Search for the cell housing the specified text and yield its [X, Y] center coordinate. 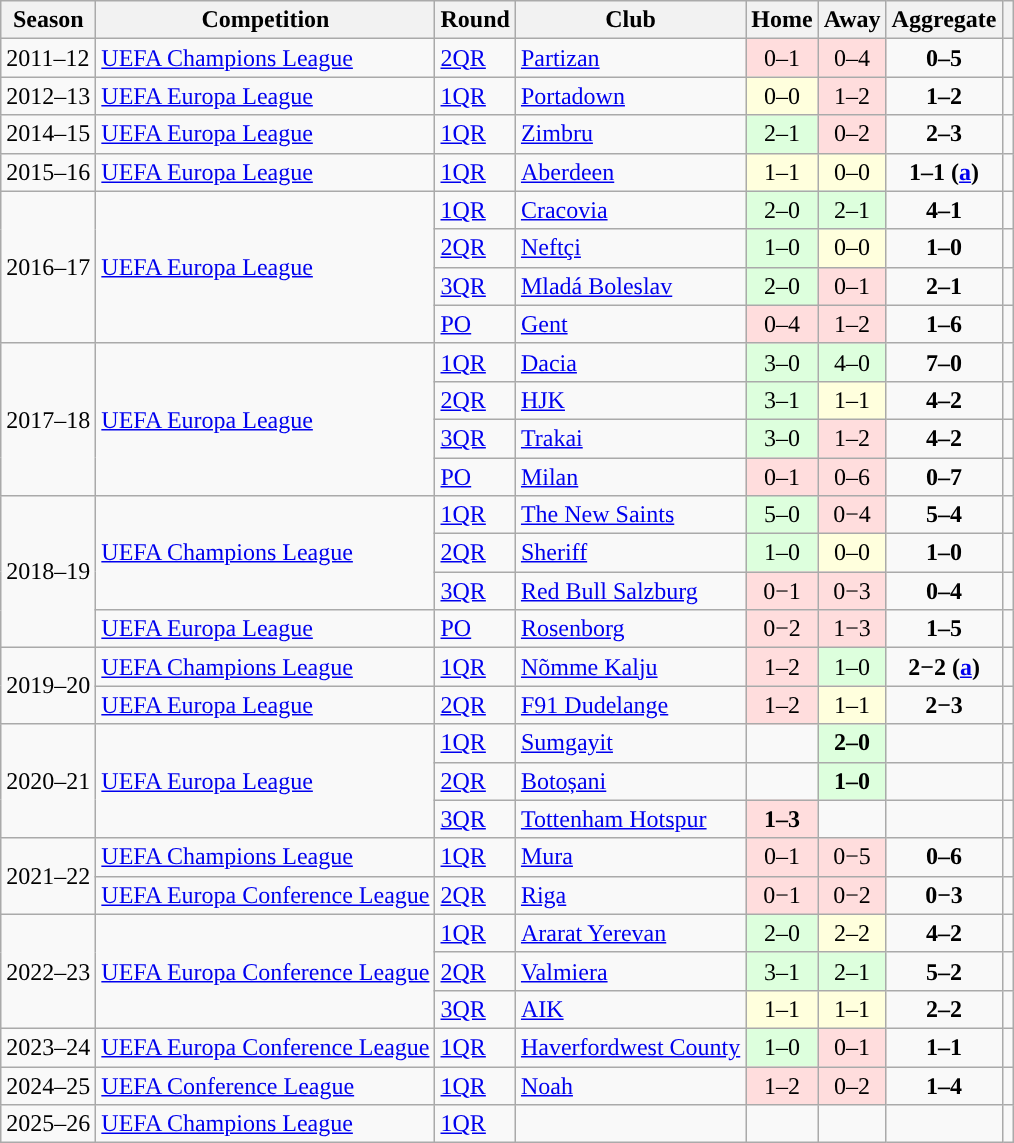
Mladá Boleslav [630, 286]
Gent [630, 324]
The New Saints [630, 515]
1−3 [852, 629]
2018–19 [48, 572]
2014–15 [48, 134]
1–1 (a) [944, 172]
1–5 [944, 629]
5–0 [782, 515]
Botoșani [630, 781]
Aberdeen [630, 172]
Riga [630, 895]
2015–16 [48, 172]
Ararat Yerevan [630, 933]
1–3 [782, 819]
AIK [630, 1009]
2019–20 [48, 686]
2020–21 [48, 781]
Valmiera [630, 971]
Neftçi [630, 248]
F91 Dudelange [630, 705]
0−5 [852, 857]
Red Bull Salzburg [630, 591]
Trakai [630, 438]
0–7 [944, 477]
5–4 [944, 515]
2021–22 [48, 876]
Round [475, 20]
2–3 [944, 134]
4–1 [944, 210]
2−2 (a) [944, 667]
Aggregate [944, 20]
2012–13 [48, 96]
2−3 [944, 705]
Season [48, 20]
Mura [630, 857]
Club [630, 20]
2025–26 [48, 1124]
Zimbru [630, 134]
1–6 [944, 324]
UEFA Conference League [266, 1085]
0–5 [944, 58]
Tottenham Hotspur [630, 819]
Nõmme Kalju [630, 667]
Sheriff [630, 553]
Partizan [630, 58]
Rosenborg [630, 629]
Sumgayit [630, 743]
4–0 [852, 362]
Dacia [630, 362]
5–2 [944, 971]
Home [782, 20]
2024–25 [48, 1085]
2017–18 [48, 419]
2023–24 [48, 1047]
7–0 [944, 362]
Cracovia [630, 210]
0−4 [852, 515]
Haverfordwest County [630, 1047]
Portadown [630, 96]
1–4 [944, 1085]
Competition [266, 20]
Away [852, 20]
2022–23 [48, 971]
Milan [630, 477]
HJK [630, 400]
2011–12 [48, 58]
2016–17 [48, 267]
Noah [630, 1085]
